Search for the cell housing the specified text and yield its (x, y) center coordinate. 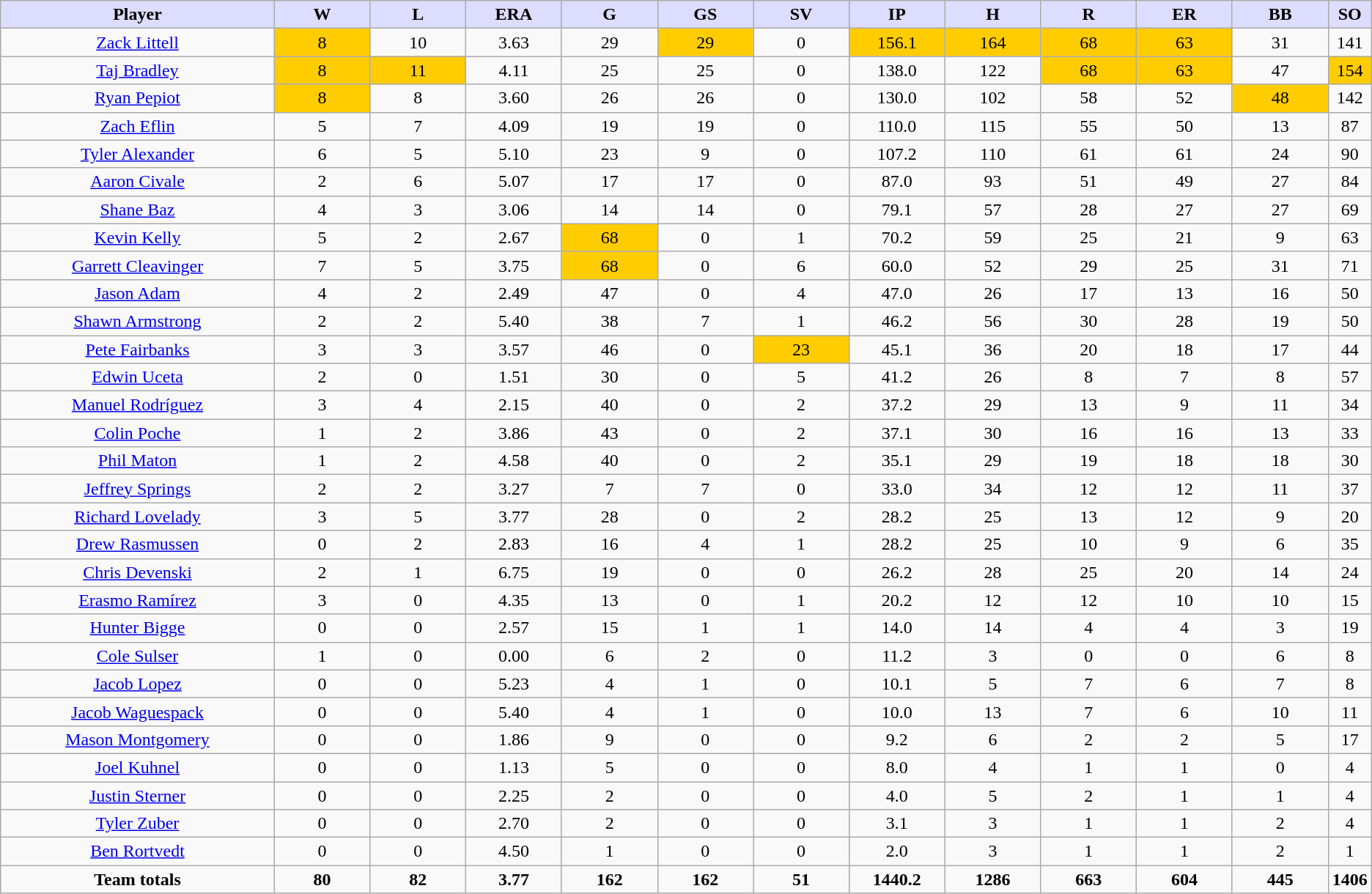
SO (1350, 15)
ERA (514, 15)
58 (1089, 98)
156.1 (897, 43)
Edwin Uceta (138, 377)
Shawn Armstrong (138, 321)
37.1 (897, 433)
5.07 (514, 182)
38 (610, 321)
80 (322, 879)
Pete Fairbanks (138, 350)
154 (1350, 70)
90 (1350, 154)
Zack Littell (138, 43)
122 (992, 70)
2.70 (514, 824)
3.63 (514, 43)
10.0 (897, 712)
Jeffrey Springs (138, 489)
5.23 (514, 684)
60.0 (897, 265)
3.57 (514, 350)
Colin Poche (138, 433)
46.2 (897, 321)
87 (1350, 126)
49 (1184, 182)
3.86 (514, 433)
Jason Adam (138, 293)
4.35 (514, 600)
1.13 (514, 767)
33.0 (897, 489)
130.0 (897, 98)
1.86 (514, 739)
1286 (992, 879)
2.49 (514, 293)
6.75 (514, 572)
0.00 (514, 656)
3.1 (897, 824)
Ryan Pepiot (138, 98)
Hunter Bigge (138, 628)
Garrett Cleavinger (138, 265)
69 (1350, 210)
445 (1280, 879)
Ben Rortvedt (138, 851)
26.2 (897, 572)
142 (1350, 98)
56 (992, 321)
Phil Maton (138, 461)
8.0 (897, 767)
43 (610, 433)
H (992, 15)
21 (1184, 237)
W (322, 15)
GS (705, 15)
Mason Montgomery (138, 739)
Joel Kuhnel (138, 767)
3.06 (514, 210)
Manuel Rodríguez (138, 405)
55 (1089, 126)
Drew Rasmussen (138, 544)
35 (1350, 544)
35.1 (897, 461)
Cole Sulser (138, 656)
Taj Bradley (138, 70)
4.09 (514, 126)
SV (802, 15)
37.2 (897, 405)
Shane Baz (138, 210)
Chris Devenski (138, 572)
663 (1089, 879)
Richard Lovelady (138, 517)
Tyler Zuber (138, 824)
9.2 (897, 739)
37 (1350, 489)
2.83 (514, 544)
2.25 (514, 795)
87.0 (897, 182)
110.0 (897, 126)
46 (610, 350)
2.15 (514, 405)
79.1 (897, 210)
1440.2 (897, 879)
82 (418, 879)
4.50 (514, 851)
47.0 (897, 293)
Justin Sterner (138, 795)
1406 (1350, 879)
11.2 (897, 656)
4.0 (897, 795)
Team totals (138, 879)
5.10 (514, 154)
2.57 (514, 628)
141 (1350, 43)
110 (992, 154)
Player (138, 15)
10.1 (897, 684)
71 (1350, 265)
107.2 (897, 154)
164 (992, 43)
Jacob Lopez (138, 684)
3.75 (514, 265)
33 (1350, 433)
G (610, 15)
41.2 (897, 377)
102 (992, 98)
4.11 (514, 70)
Tyler Alexander (138, 154)
48 (1280, 98)
45.1 (897, 350)
Jacob Waguespack (138, 712)
3.60 (514, 98)
604 (1184, 879)
1.51 (514, 377)
Erasmo Ramírez (138, 600)
138.0 (897, 70)
36 (992, 350)
93 (992, 182)
Aaron Civale (138, 182)
R (1089, 15)
Zach Eflin (138, 126)
Kevin Kelly (138, 237)
IP (897, 15)
14.0 (897, 628)
70.2 (897, 237)
2.0 (897, 851)
ER (1184, 15)
115 (992, 126)
L (418, 15)
44 (1350, 350)
84 (1350, 182)
2.67 (514, 237)
20.2 (897, 600)
BB (1280, 15)
4.58 (514, 461)
59 (992, 237)
3.27 (514, 489)
